Scan for the cell matching the given text and deliver its (x, y) coordinate at center. 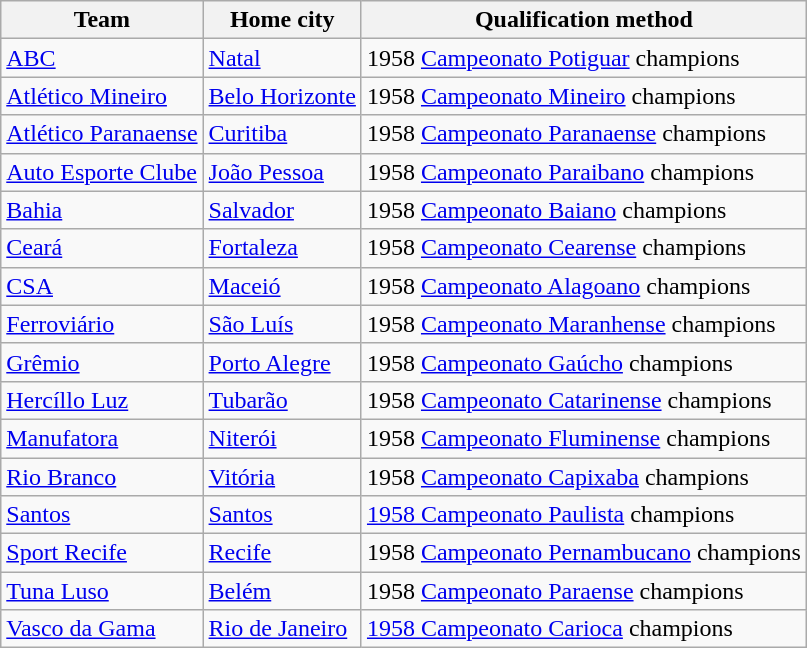
1958 Campeonato Paulista champions (584, 515)
Belo Horizonte (282, 96)
1958 Campeonato Potiguar champions (584, 58)
Porto Alegre (282, 362)
Belém (282, 591)
1958 Campeonato Paraibano champions (584, 172)
Fortaleza (282, 248)
Salvador (282, 210)
1958 Campeonato Catarinense champions (584, 400)
Bahia (102, 210)
Ferroviário (102, 324)
ABC (102, 58)
Rio de Janeiro (282, 629)
Vasco da Gama (102, 629)
1958 Campeonato Paranaense champions (584, 134)
1958 Campeonato Paraense champions (584, 591)
1958 Campeonato Pernambucano champions (584, 553)
Natal (282, 58)
Ceará (102, 248)
Atlético Paranaense (102, 134)
1958 Campeonato Mineiro champions (584, 96)
Home city (282, 20)
Tubarão (282, 400)
Maceió (282, 286)
São Luís (282, 324)
Recife (282, 553)
Tuna Luso (102, 591)
Qualification method (584, 20)
1958 Campeonato Capixaba champions (584, 477)
Sport Recife (102, 553)
Rio Branco (102, 477)
1958 Campeonato Baiano champions (584, 210)
Hercíllo Luz (102, 400)
João Pessoa (282, 172)
1958 Campeonato Carioca champions (584, 629)
Atlético Mineiro (102, 96)
Vitória (282, 477)
Auto Esporte Clube (102, 172)
1958 Campeonato Cearense champions (584, 248)
1958 Campeonato Fluminense champions (584, 438)
1958 Campeonato Gaúcho champions (584, 362)
CSA (102, 286)
1958 Campeonato Alagoano champions (584, 286)
Niterói (282, 438)
Grêmio (102, 362)
1958 Campeonato Maranhense champions (584, 324)
Curitiba (282, 134)
Team (102, 20)
Manufatora (102, 438)
